Extract the (x, y) coordinate from the center of the cell holding the provided text.  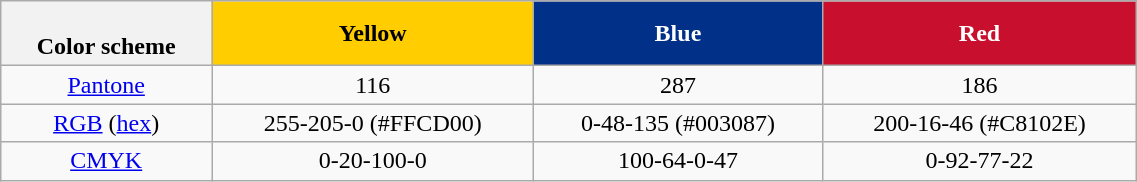
200-16-46 (#C8102E) (980, 123)
Blue (678, 34)
RGB (hex) (106, 123)
Red (980, 34)
Yellow (373, 34)
Pantone (106, 85)
CMYK (106, 161)
0-20-100-0 (373, 161)
0-48-135 (#003087) (678, 123)
Color scheme (106, 34)
287 (678, 85)
0-92-77-22 (980, 161)
255-205-0 (#FFCD00) (373, 123)
116 (373, 85)
100-64-0-47 (678, 161)
186 (980, 85)
